For the text-containing cell, return its midpoint in [X, Y] coordinate format. 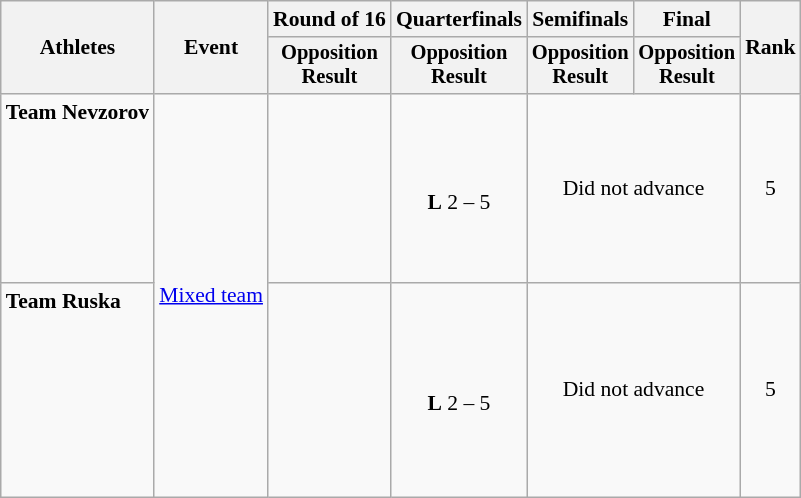
Quarterfinals [459, 19]
Rank [770, 48]
Semifinals [580, 19]
Athletes [78, 48]
Team Nevzorov [78, 188]
Event [211, 48]
Round of 16 [330, 19]
Team Ruska [78, 390]
Final [688, 19]
Mixed team [211, 296]
